Provide the [x, y] coordinate of the cell's center where the given text is located.  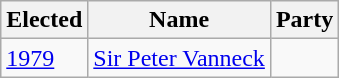
Party [304, 20]
1979 [44, 58]
Elected [44, 20]
Name [180, 20]
Sir Peter Vanneck [180, 58]
